Pinpoint the cell where the given text exists, returning its (X, Y) midpoint coordinate. 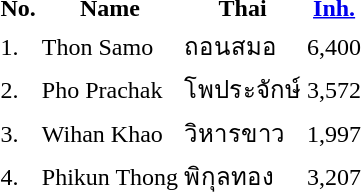
Wihan Khao (110, 133)
Thon Samo (110, 46)
Pho Prachak (110, 90)
โพประจักษ์ (243, 90)
ถอนสมอ (243, 46)
วิหารขาว (243, 133)
